Provide the [x, y] coordinate of the cell's center where the given text is located.  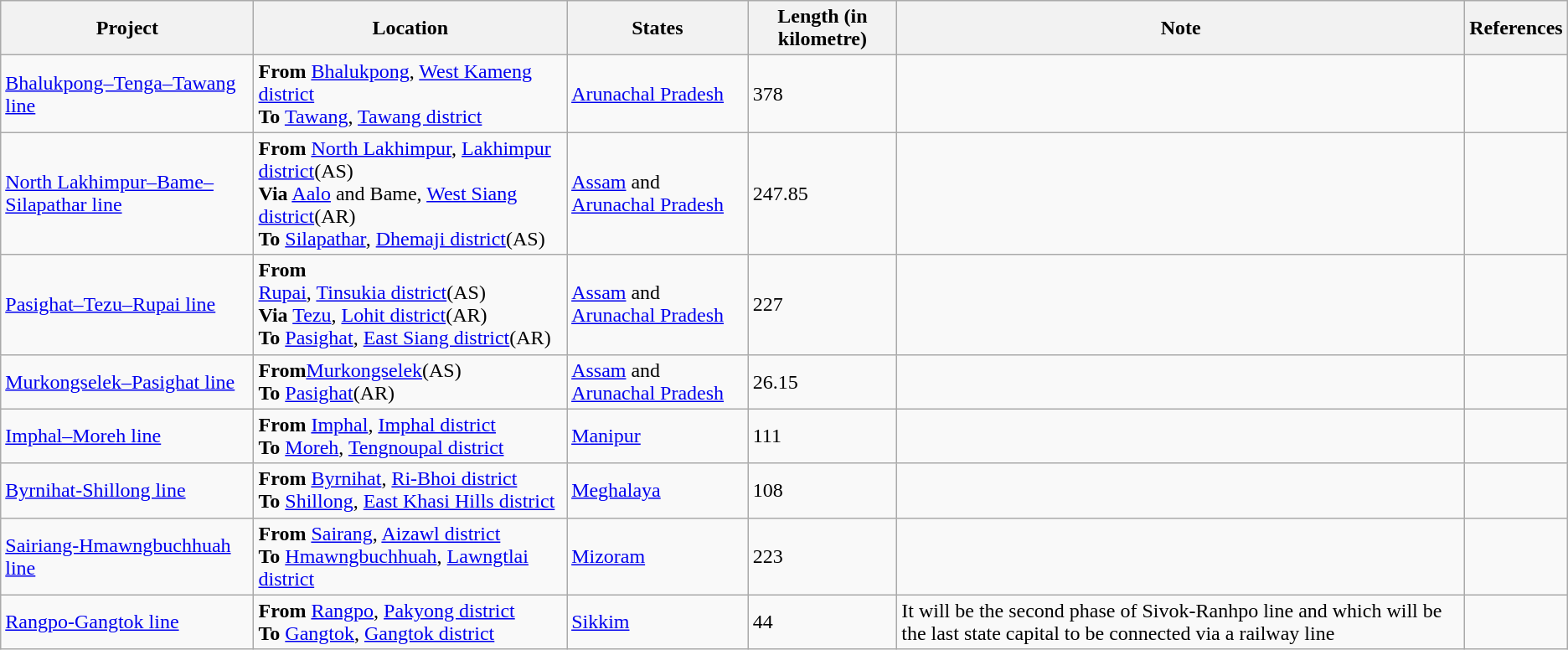
108 [823, 491]
378 [823, 94]
From North Lakhimpur, Lakhimpur district(AS)Via Aalo and Bame, West Siang district(AR)To Silapathar, Dhemaji district(AS) [410, 193]
States [658, 28]
44 [823, 622]
From Sairang, Aizawl districtTo Hmawngbuchhuah, Lawngtlai district [410, 556]
References [1516, 28]
111 [823, 436]
227 [823, 305]
26.15 [823, 382]
Manipur [658, 436]
223 [823, 556]
Sairiang-Hmawngbuchhuah line [127, 556]
Length (in kilometre) [823, 28]
FromRupai, Tinsukia district(AS)Via Tezu, Lohit district(AR)To Pasighat, East Siang district(AR) [410, 305]
FromMurkongselek(AS)To Pasighat(AR) [410, 382]
Imphal–Moreh line [127, 436]
Bhalukpong–Tenga–Tawang line [127, 94]
Note [1181, 28]
247.85 [823, 193]
Murkongselek–Pasighat line [127, 382]
Sikkim [658, 622]
Mizoram [658, 556]
From Imphal, Imphal districtTo Moreh, Tengnoupal district [410, 436]
From Byrnihat, Ri-Bhoi districtTo Shillong, East Khasi Hills district [410, 491]
It will be the second phase of Sivok-Ranhpo line and which will be the last state capital to be connected via a railway line [1181, 622]
Project [127, 28]
Meghalaya [658, 491]
From Rangpo, Pakyong districtTo Gangtok, Gangtok district [410, 622]
Byrnihat-Shillong line [127, 491]
Arunachal Pradesh [658, 94]
Rangpo-Gangtok line [127, 622]
Pasighat–Tezu–Rupai line [127, 305]
North Lakhimpur–Bame–Silapathar line [127, 193]
Location [410, 28]
From Bhalukpong, West Kameng districtTo Tawang, Tawang district [410, 94]
